Scan for the cell matching the given text and deliver its (x, y) coordinate at center. 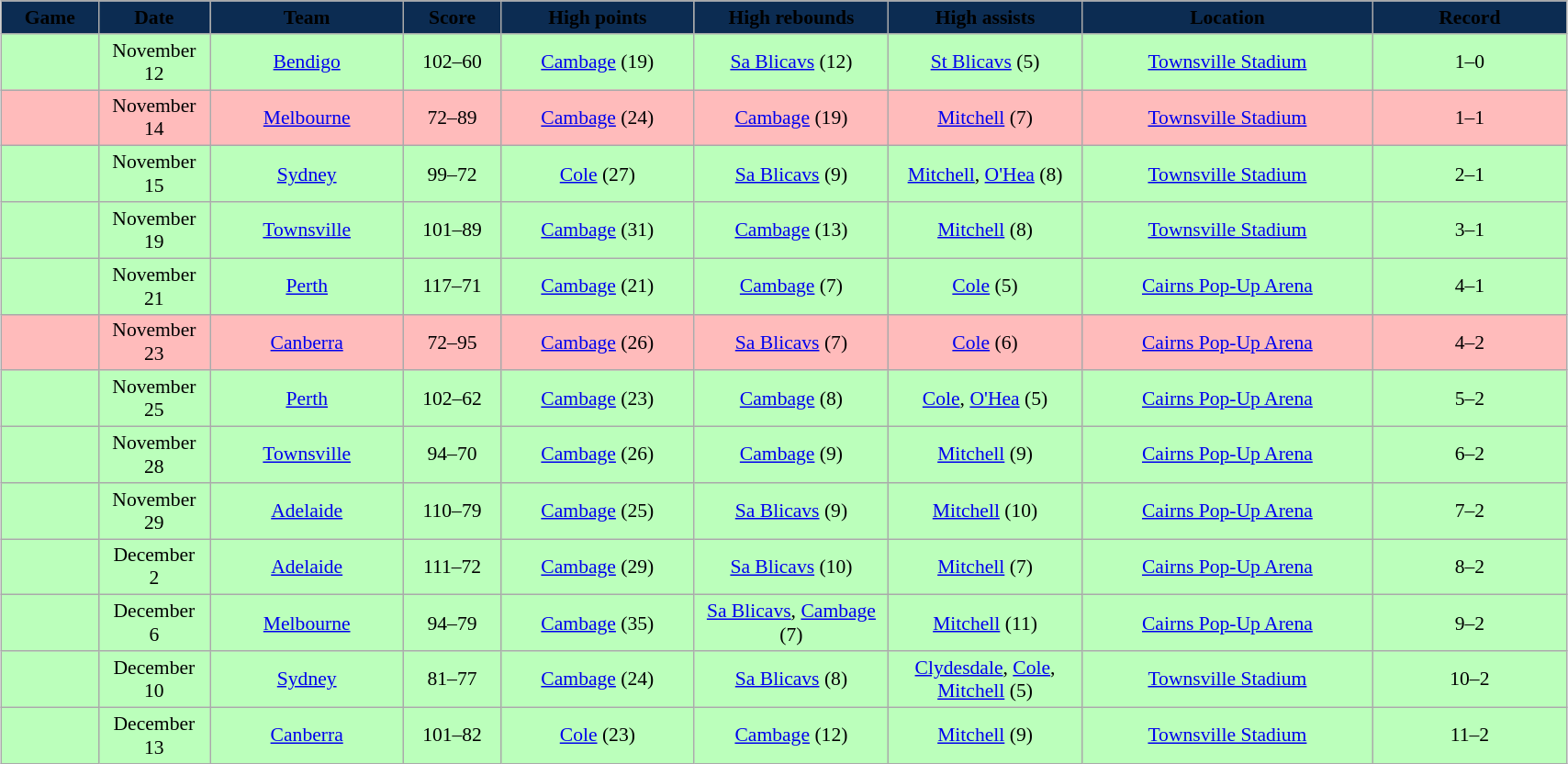
Sa Blicavs (8) (791, 680)
101–82 (453, 735)
2–1 (1469, 174)
Cole (27) (597, 174)
St Blicavs (5) (984, 62)
111–72 (453, 567)
December 10 (154, 680)
10–2 (1469, 680)
Cole, O'Hea (5) (984, 399)
Bendigo (307, 62)
117–71 (453, 286)
Game (50, 17)
Mitchell (8) (984, 230)
4–2 (1469, 342)
99–72 (453, 174)
Record (1469, 17)
December 2 (154, 567)
Sa Blicavs (10) (791, 567)
Cambage (35) (597, 623)
Mitchell, O'Hea (8) (984, 174)
November 19 (154, 230)
November 21 (154, 286)
December 6 (154, 623)
81–77 (453, 680)
Cambage (13) (791, 230)
102–60 (453, 62)
1–1 (1469, 118)
December 13 (154, 735)
Cole (6) (984, 342)
11–2 (1469, 735)
Cambage (9) (791, 455)
Cambage (29) (597, 567)
November 29 (154, 511)
Cambage (31) (597, 230)
94–79 (453, 623)
5–2 (1469, 399)
Mitchell (11) (984, 623)
Cole (23) (597, 735)
Mitchell (10) (984, 511)
Score (453, 17)
72–95 (453, 342)
Team (307, 17)
High rebounds (791, 17)
Cambage (7) (791, 286)
Clydesdale, Cole, Mitchell (5) (984, 680)
Cambage (21) (597, 286)
November 25 (154, 399)
Cambage (25) (597, 511)
High points (597, 17)
Sa Blicavs (7) (791, 342)
Cole (5) (984, 286)
High assists (984, 17)
6–2 (1469, 455)
Cambage (23) (597, 399)
November 12 (154, 62)
Cambage (12) (791, 735)
Cambage (8) (791, 399)
1–0 (1469, 62)
Sa Blicavs, Cambage (7) (791, 623)
101–89 (453, 230)
4–1 (1469, 286)
3–1 (1469, 230)
November 28 (154, 455)
9–2 (1469, 623)
Location (1228, 17)
8–2 (1469, 567)
Sa Blicavs (12) (791, 62)
102–62 (453, 399)
Date (154, 17)
November 23 (154, 342)
November 14 (154, 118)
94–70 (453, 455)
110–79 (453, 511)
November 15 (154, 174)
7–2 (1469, 511)
72–89 (453, 118)
